Locate the cell with the specified text and output its [X, Y] center coordinate. 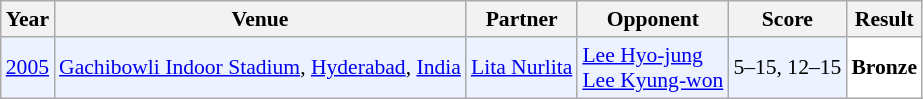
Lita Nurlita [522, 68]
Bronze [884, 68]
2005 [28, 68]
Opponent [652, 19]
Score [787, 19]
Partner [522, 19]
Year [28, 19]
5–15, 12–15 [787, 68]
Gachibowli Indoor Stadium, Hyderabad, India [260, 68]
Result [884, 19]
Lee Hyo-jung Lee Kyung-won [652, 68]
Venue [260, 19]
